Return (x, y) of the center of cell containing provided text 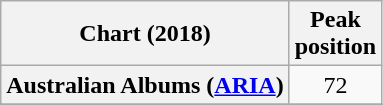
72 (335, 85)
Australian Albums (ARIA) (145, 85)
Peakposition (335, 34)
Chart (2018) (145, 34)
